Return [X, Y] of the center of cell containing provided text 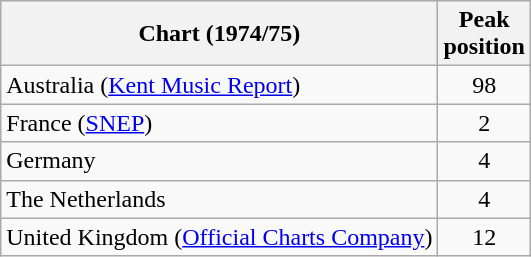
United Kingdom (Official Charts Company) [220, 237]
Germany [220, 161]
Australia (Kent Music Report) [220, 85]
France (SNEP) [220, 123]
12 [484, 237]
98 [484, 85]
Chart (1974/75) [220, 34]
2 [484, 123]
The Netherlands [220, 199]
Peak position [484, 34]
